Return the [X, Y] coordinate for the center point of the cell that contains the specified text.  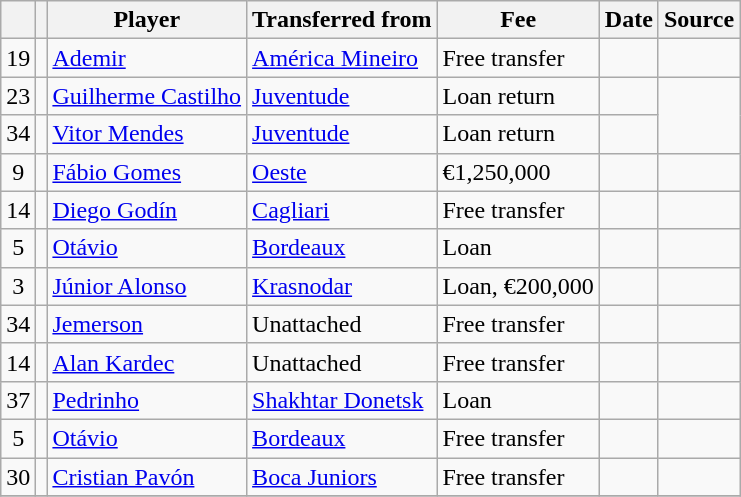
Vitor Mendes [147, 134]
Krasnodar [342, 286]
Date [628, 20]
Júnior Alonso [147, 286]
Source [698, 20]
30 [18, 477]
Cristian Pavón [147, 477]
Loan, €200,000 [518, 286]
Fábio Gomes [147, 172]
Shakhtar Donetsk [342, 400]
Guilherme Castilho [147, 96]
Diego Godín [147, 210]
9 [18, 172]
37 [18, 400]
Oeste [342, 172]
Player [147, 20]
Boca Juniors [342, 477]
Transferred from [342, 20]
Alan Kardec [147, 362]
€1,250,000 [518, 172]
3 [18, 286]
Ademir [147, 58]
19 [18, 58]
América Mineiro [342, 58]
23 [18, 96]
Cagliari [342, 210]
Jemerson [147, 324]
Pedrinho [147, 400]
Fee [518, 20]
